Scan for the cell matching the given text and deliver its (X, Y) coordinate at center. 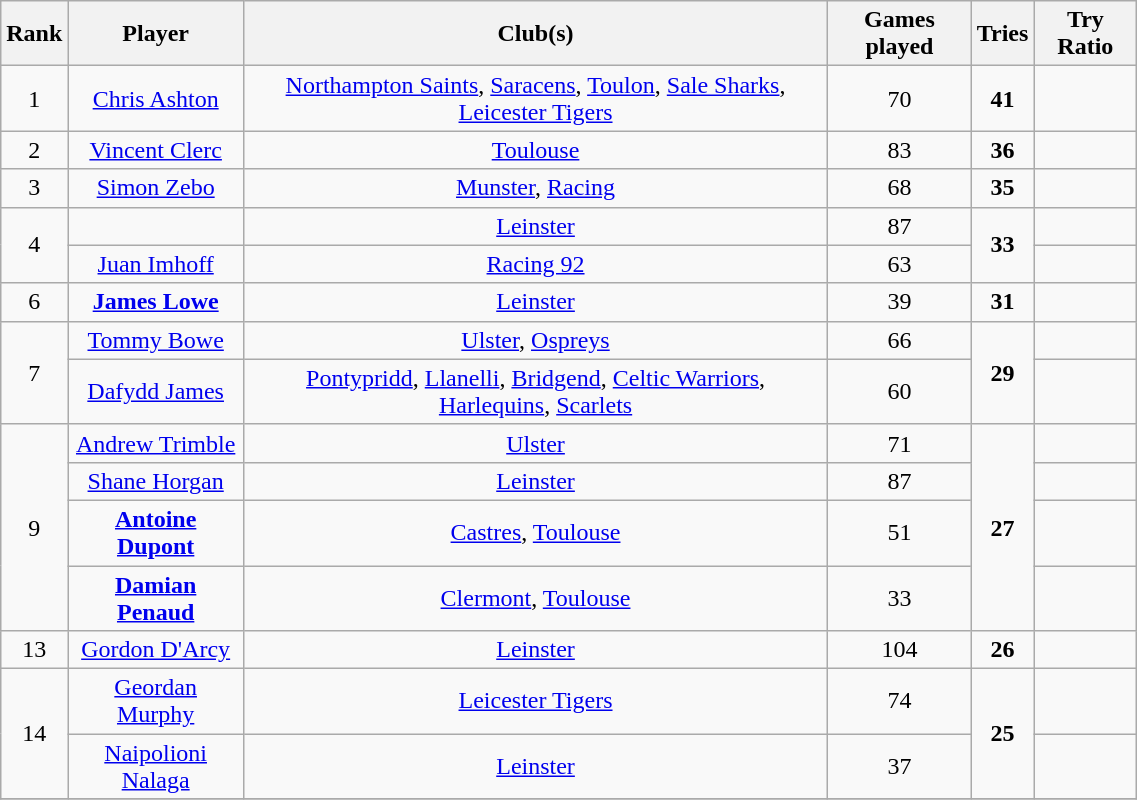
26 (1002, 650)
66 (900, 340)
Simon Zebo (156, 188)
Vincent Clerc (156, 150)
Juan Imhoff (156, 264)
Castres, Toulouse (535, 532)
2 (34, 150)
31 (1002, 302)
Naipolioni Nalaga (156, 766)
Antoine Dupont (156, 532)
70 (900, 98)
7 (34, 372)
Dafydd James (156, 392)
Pontypridd, Llanelli, Bridgend, Celtic Warriors, Harlequins, Scarlets (535, 392)
13 (34, 650)
Ulster (535, 443)
Toulouse (535, 150)
63 (900, 264)
Tommy Bowe (156, 340)
Games played (900, 34)
Clermont, Toulouse (535, 598)
74 (900, 702)
29 (1002, 372)
Racing 92 (535, 264)
Leicester Tigers (535, 702)
Andrew Trimble (156, 443)
Ulster, Ospreys (535, 340)
Shane Horgan (156, 481)
3 (34, 188)
104 (900, 650)
36 (1002, 150)
37 (900, 766)
68 (900, 188)
51 (900, 532)
71 (900, 443)
27 (1002, 527)
83 (900, 150)
Geordan Murphy (156, 702)
Tries (1002, 34)
Try Ratio (1086, 34)
Rank (34, 34)
25 (1002, 734)
4 (34, 245)
Gordon D'Arcy (156, 650)
60 (900, 392)
41 (1002, 98)
1 (34, 98)
Munster, Racing (535, 188)
35 (1002, 188)
14 (34, 734)
6 (34, 302)
James Lowe (156, 302)
9 (34, 527)
Chris Ashton (156, 98)
Damian Penaud (156, 598)
39 (900, 302)
Player (156, 34)
Northampton Saints, Saracens, Toulon, Sale Sharks, Leicester Tigers (535, 98)
Club(s) (535, 34)
